Determine the [X, Y] coordinate at the center of the cell enclosing the given text.  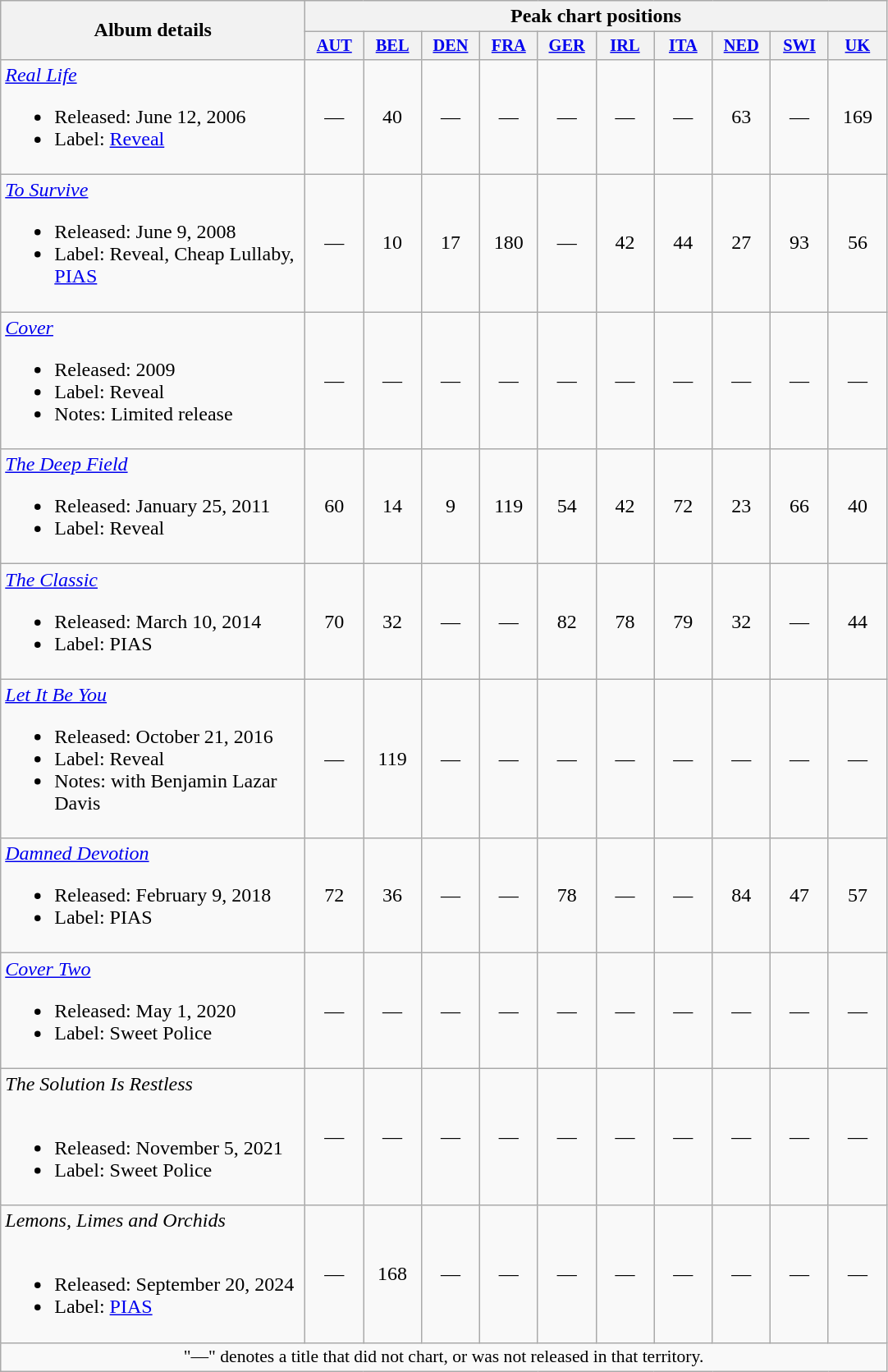
82 [566, 622]
14 [392, 507]
The ClassicReleased: March 10, 2014Label: PIAS [153, 622]
54 [566, 507]
Cover TwoReleased: May 1, 2020Label: Sweet Police [153, 1011]
Damned DevotionReleased: February 9, 2018Label: PIAS [153, 896]
169 [857, 117]
Lemons, Limes and OrchidsReleased: September 20, 2024Label: PIAS [153, 1274]
AUT [335, 46]
BEL [392, 46]
NED [742, 46]
27 [742, 243]
84 [742, 896]
Peak chart positions [596, 16]
Let It Be YouReleased: October 21, 2016Label: RevealNotes: with Benjamin Lazar Davis [153, 759]
ITA [683, 46]
CoverReleased: 2009Label: RevealNotes: Limited release [153, 381]
66 [799, 507]
Album details [153, 30]
DEN [451, 46]
SWI [799, 46]
17 [451, 243]
57 [857, 896]
9 [451, 507]
23 [742, 507]
GER [566, 46]
168 [392, 1274]
To SurviveReleased: June 9, 2008Label: Reveal, Cheap Lullaby, PIAS [153, 243]
FRA [509, 46]
93 [799, 243]
The Deep FieldReleased: January 25, 2011Label: Reveal [153, 507]
UK [857, 46]
79 [683, 622]
10 [392, 243]
47 [799, 896]
The Solution Is RestlessReleased: November 5, 2021Label: Sweet Police [153, 1136]
180 [509, 243]
36 [392, 896]
Real LifeReleased: June 12, 2006Label: Reveal [153, 117]
IRL [625, 46]
60 [335, 507]
70 [335, 622]
56 [857, 243]
"—" denotes a title that did not chart, or was not released in that territory. [444, 1357]
63 [742, 117]
